Capture the cell that displays the provided text and extract its [X, Y] central coordinate. 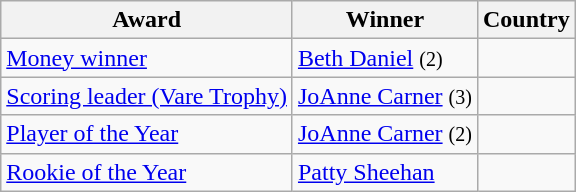
Rookie of the Year [147, 172]
JoAnne Carner (3) [384, 96]
Player of the Year [147, 134]
Beth Daniel (2) [384, 58]
Country [526, 20]
Scoring leader (Vare Trophy) [147, 96]
Patty Sheehan [384, 172]
JoAnne Carner (2) [384, 134]
Winner [384, 20]
Money winner [147, 58]
Award [147, 20]
